Extract the [X, Y] coordinate from the center of the cell holding the provided text.  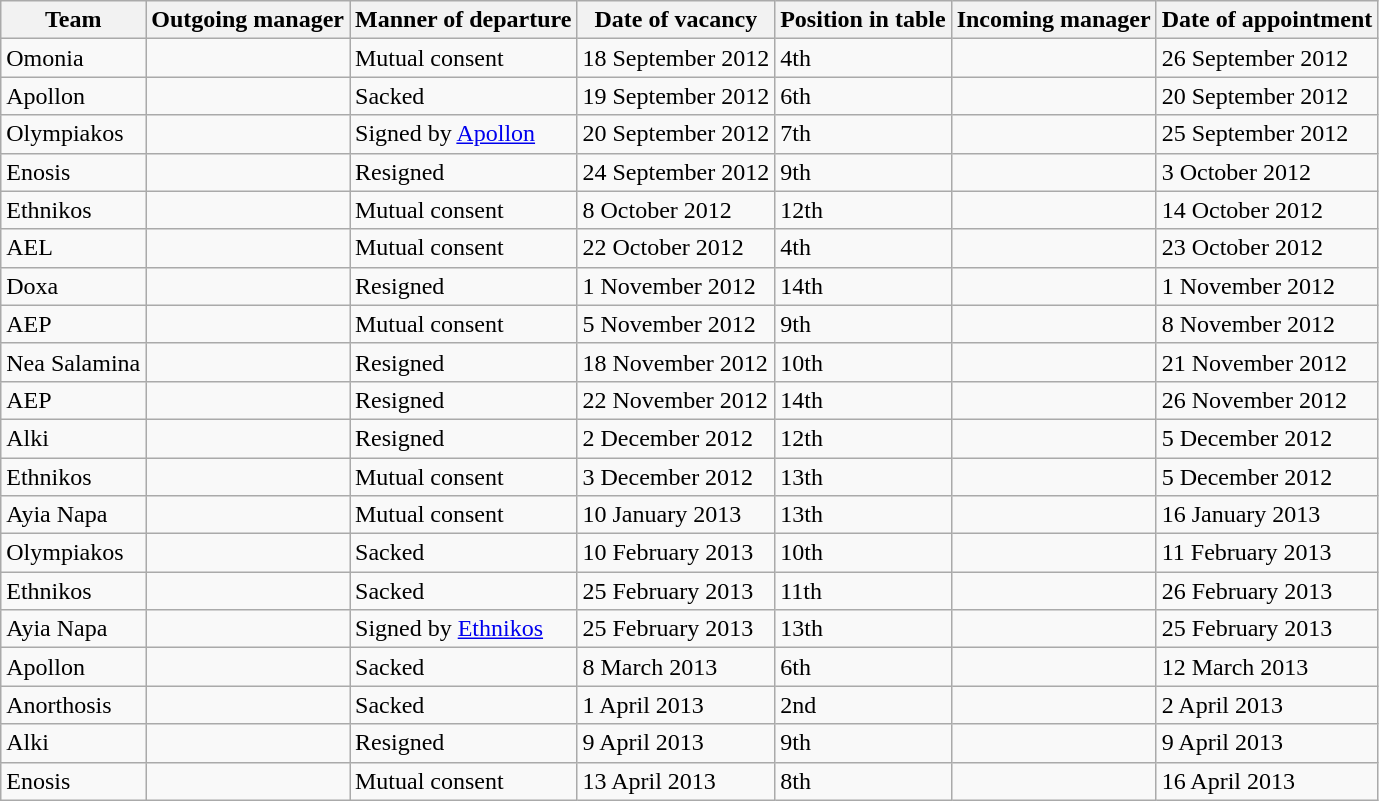
Omonia [74, 58]
Anorthosis [74, 705]
13 April 2013 [676, 781]
19 September 2012 [676, 96]
1 April 2013 [676, 705]
7th [863, 134]
16 April 2013 [1267, 781]
18 November 2012 [676, 362]
3 December 2012 [676, 477]
2nd [863, 705]
8th [863, 781]
Signed by Ethnikos [464, 629]
25 September 2012 [1267, 134]
10 January 2013 [676, 515]
Date of vacancy [676, 20]
18 September 2012 [676, 58]
Signed by Apollon [464, 134]
24 September 2012 [676, 172]
26 November 2012 [1267, 400]
Team [74, 20]
2 April 2013 [1267, 705]
23 October 2012 [1267, 248]
26 February 2013 [1267, 591]
5 November 2012 [676, 324]
Nea Salamina [74, 362]
Position in table [863, 20]
3 October 2012 [1267, 172]
22 November 2012 [676, 400]
11th [863, 591]
16 January 2013 [1267, 515]
8 October 2012 [676, 210]
Outgoing manager [248, 20]
12 March 2013 [1267, 667]
8 November 2012 [1267, 324]
11 February 2013 [1267, 553]
14 October 2012 [1267, 210]
2 December 2012 [676, 438]
8 March 2013 [676, 667]
Date of appointment [1267, 20]
10 February 2013 [676, 553]
AEL [74, 248]
21 November 2012 [1267, 362]
Manner of departure [464, 20]
22 October 2012 [676, 248]
Incoming manager [1054, 20]
Doxa [74, 286]
26 September 2012 [1267, 58]
